Return the (x, y) coordinate for the center point of the cell that contains the specified text.  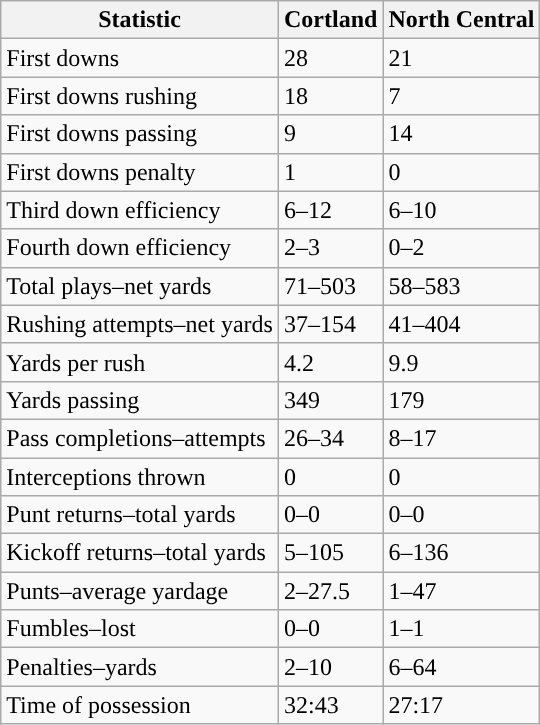
1–1 (462, 629)
Rushing attempts–net yards (140, 324)
21 (462, 58)
6–64 (462, 667)
Punt returns–total yards (140, 515)
North Central (462, 20)
37–154 (330, 324)
8–17 (462, 438)
9 (330, 134)
71–503 (330, 286)
41–404 (462, 324)
Punts–average yardage (140, 591)
First downs penalty (140, 172)
Pass completions–attempts (140, 438)
349 (330, 400)
2–27.5 (330, 591)
Kickoff returns–total yards (140, 553)
First downs (140, 58)
Penalties–yards (140, 667)
5–105 (330, 553)
Fourth down efficiency (140, 248)
Statistic (140, 20)
6–12 (330, 210)
7 (462, 96)
14 (462, 134)
26–34 (330, 438)
6–136 (462, 553)
1 (330, 172)
Fumbles–lost (140, 629)
1–47 (462, 591)
2–10 (330, 667)
0–2 (462, 248)
27:17 (462, 705)
9.9 (462, 362)
First downs rushing (140, 96)
First downs passing (140, 134)
Yards per rush (140, 362)
18 (330, 96)
Time of possession (140, 705)
Total plays–net yards (140, 286)
6–10 (462, 210)
179 (462, 400)
28 (330, 58)
Yards passing (140, 400)
32:43 (330, 705)
Cortland (330, 20)
Third down efficiency (140, 210)
58–583 (462, 286)
Interceptions thrown (140, 477)
4.2 (330, 362)
2–3 (330, 248)
